For the text-containing cell, return its midpoint in (X, Y) coordinate format. 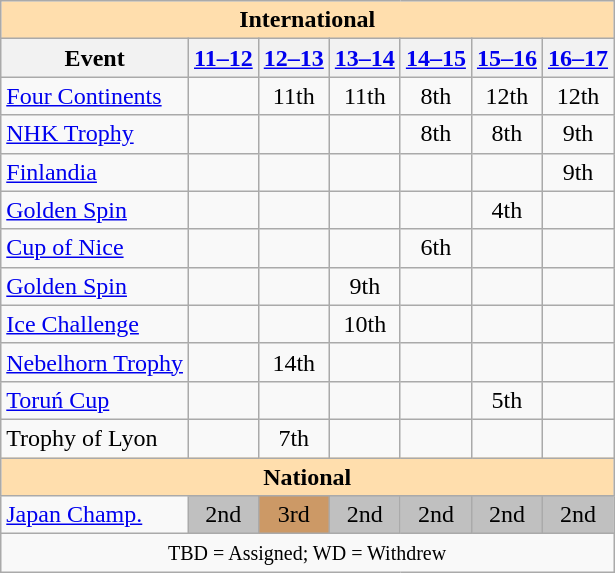
4th (506, 210)
16–17 (578, 58)
5th (506, 400)
Toruń Cup (95, 400)
3rd (294, 515)
10th (364, 324)
Japan Champ. (95, 515)
National (308, 477)
Four Continents (95, 96)
Event (95, 58)
Ice Challenge (95, 324)
14–15 (436, 58)
12–13 (294, 58)
6th (436, 248)
Cup of Nice (95, 248)
15–16 (506, 58)
14th (294, 362)
Nebelhorn Trophy (95, 362)
Finlandia (95, 172)
13–14 (364, 58)
NHK Trophy (95, 134)
Trophy of Lyon (95, 438)
International (308, 20)
7th (294, 438)
11–12 (223, 58)
TBD = Assigned; WD = Withdrew (308, 553)
